Identify which cell holds the provided text, then report its [x, y] central coordinate. 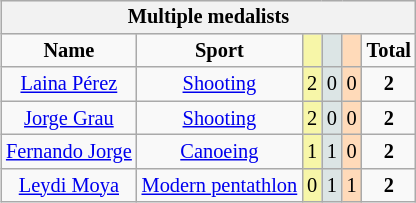
Modern pentathlon [220, 185]
Jorge Grau [69, 118]
Laina Pérez [69, 84]
Fernando Jorge [69, 152]
Name [69, 51]
Sport [220, 51]
Canoeing [220, 152]
Total [389, 51]
Leydi Moya [69, 185]
Multiple medalists [208, 17]
